For the text-containing cell, return its midpoint in [x, y] coordinate format. 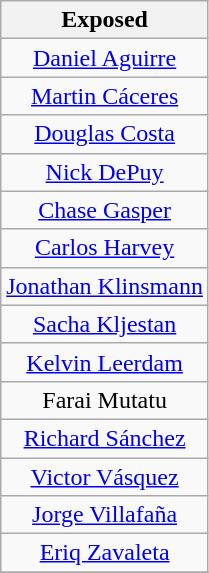
Daniel Aguirre [105, 58]
Exposed [105, 20]
Farai Mutatu [105, 400]
Nick DePuy [105, 172]
Kelvin Leerdam [105, 362]
Carlos Harvey [105, 248]
Eriq Zavaleta [105, 553]
Victor Vásquez [105, 477]
Jorge Villafaña [105, 515]
Chase Gasper [105, 210]
Douglas Costa [105, 134]
Richard Sánchez [105, 438]
Sacha Kljestan [105, 324]
Jonathan Klinsmann [105, 286]
Martin Cáceres [105, 96]
